Pinpoint the cell where the given text exists, returning its (x, y) midpoint coordinate. 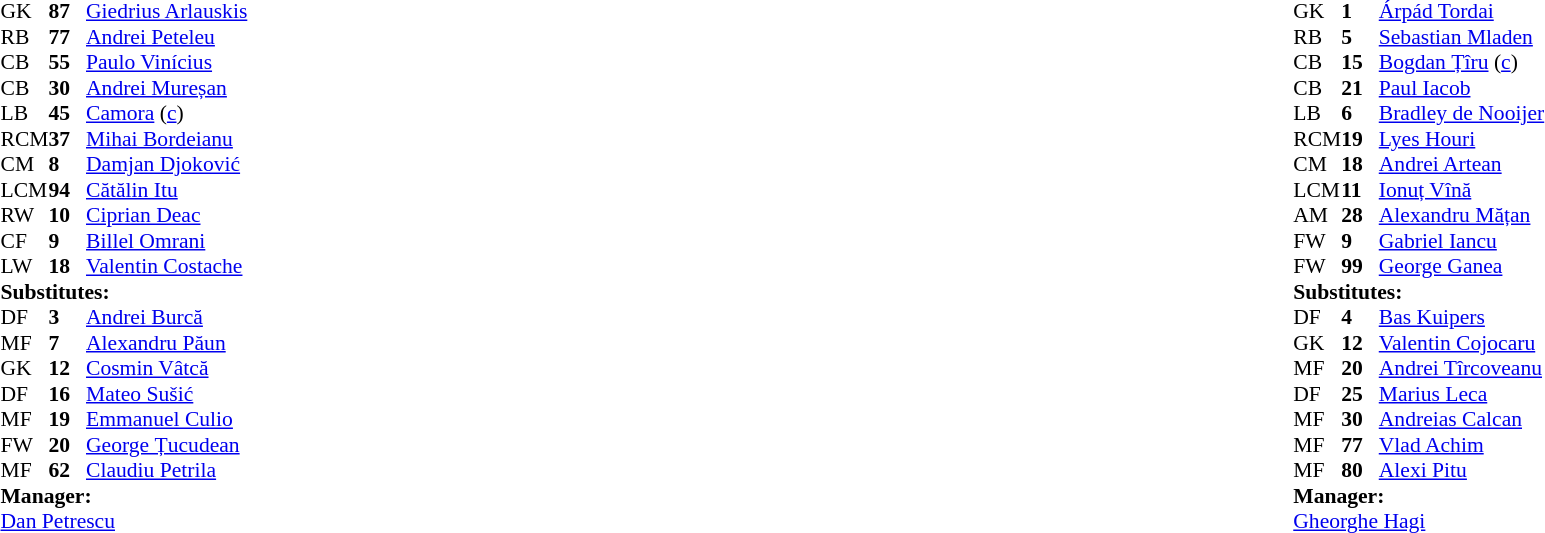
Bogdan Țîru (c) (1462, 63)
Mateo Sušić (166, 394)
8 (67, 165)
4 (1360, 317)
Valentin Costache (166, 267)
Camora (c) (166, 113)
Damjan Djoković (166, 165)
Emmanuel Culio (166, 419)
55 (67, 63)
Paul Iacob (1462, 88)
Andrei Burcă (166, 317)
21 (1360, 88)
LW (24, 267)
Alexandru Mățan (1462, 215)
George Ganea (1462, 267)
Alexandru Păun (166, 343)
Ionuț Vînă (1462, 190)
Andrei Artean (1462, 165)
Ciprian Deac (166, 215)
94 (67, 190)
Andrei Tîrcoveanu (1462, 369)
Andreias Calcan (1462, 419)
Valentin Cojocaru (1462, 343)
Lyes Houri (1462, 139)
Cătălin Itu (166, 190)
Vlad Achim (1462, 445)
Mihai Bordeianu (166, 139)
Paulo Vinícius (166, 63)
Sebastian Mladen (1462, 37)
37 (67, 139)
Bradley de Nooijer (1462, 113)
45 (67, 113)
Claudiu Petrila (166, 471)
George Țucudean (166, 445)
Alexi Pitu (1462, 471)
Gabriel Iancu (1462, 241)
Andrei Mureșan (166, 88)
Marius Leca (1462, 394)
RW (24, 215)
Cosmin Vâtcă (166, 369)
28 (1360, 215)
10 (67, 215)
15 (1360, 63)
5 (1360, 37)
62 (67, 471)
7 (67, 343)
3 (67, 317)
Billel Omrani (166, 241)
80 (1360, 471)
16 (67, 394)
Andrei Peteleu (166, 37)
99 (1360, 267)
11 (1360, 190)
AM (1317, 215)
6 (1360, 113)
Bas Kuipers (1462, 317)
25 (1360, 394)
CF (24, 241)
